Return (X, Y) of the center of cell containing provided text 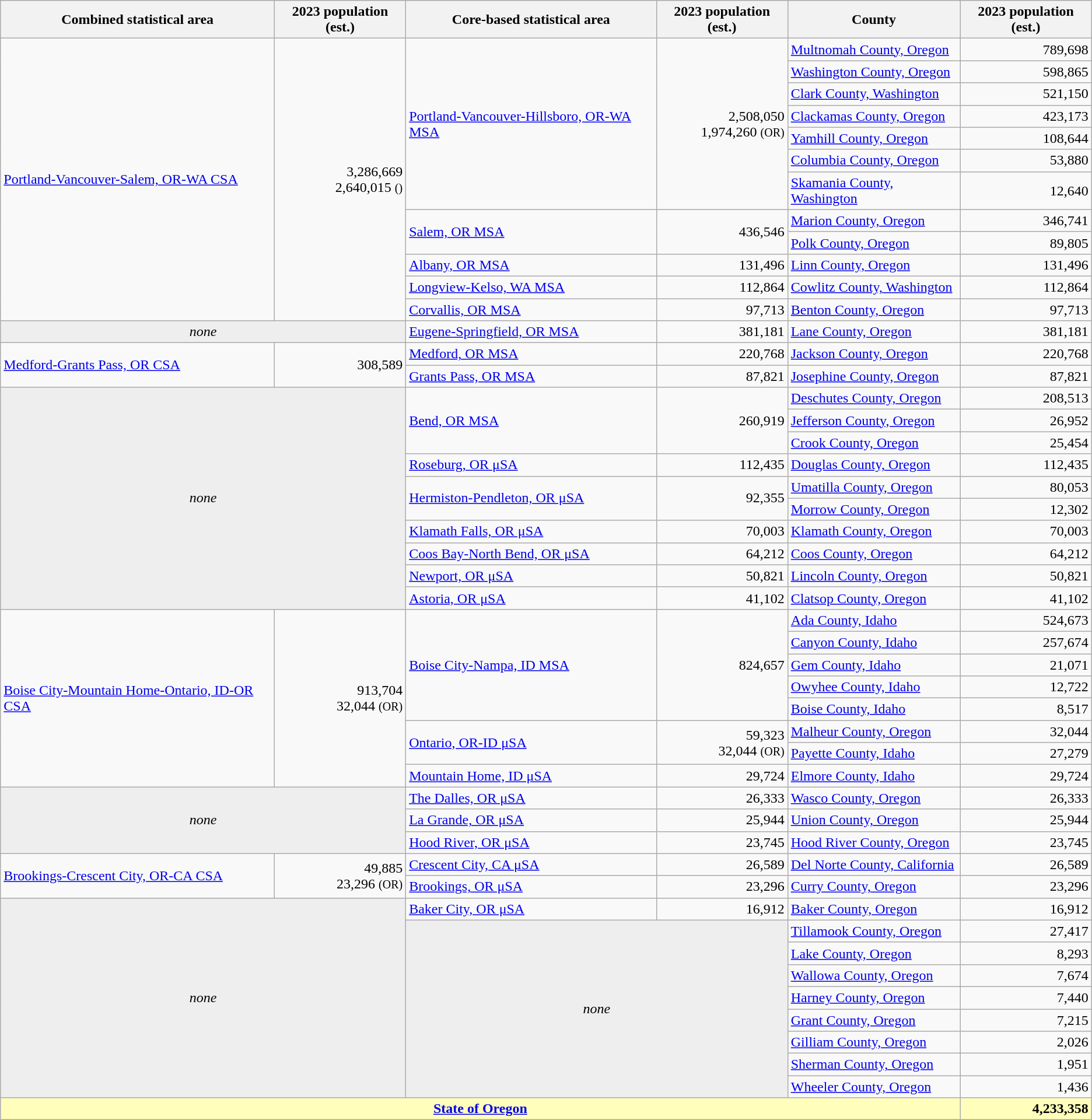
53,880 (1025, 160)
Ontario, OR-ID μSA (531, 743)
Lane County, Oregon (874, 332)
Boise City-Nampa, ID MSA (531, 664)
Yamhill County, Oregon (874, 138)
Hermiston-Pendleton, OR μSA (531, 498)
Josephine County, Oregon (874, 376)
Albany, OR MSA (531, 265)
789,698 (1025, 50)
Tillamook County, Oregon (874, 931)
Astoria, OR μSA (531, 598)
598,865 (1025, 72)
Bend, OR MSA (531, 421)
Gem County, Idaho (874, 664)
12,640 (1025, 190)
County (874, 20)
Del Norte County, California (874, 864)
Sherman County, Oregon (874, 1065)
Brookings, OR μSA (531, 887)
Payette County, Idaho (874, 754)
Roseburg, OR μSA (531, 465)
1,436 (1025, 1087)
49,88523,296 (OR) (339, 876)
Elmore County, Idaho (874, 776)
Lake County, Oregon (874, 953)
The Dalles, OR μSA (531, 798)
524,673 (1025, 620)
26,952 (1025, 421)
Owyhee County, Idaho (874, 687)
Baker County, Oregon (874, 909)
21,071 (1025, 664)
2,508,0501,974,260 (OR) (722, 124)
308,589 (339, 365)
Eugene-Springfield, OR MSA (531, 332)
Hood River County, Oregon (874, 842)
Curry County, Oregon (874, 887)
208,513 (1025, 398)
92,355 (722, 498)
89,805 (1025, 243)
Morrow County, Oregon (874, 509)
Deschutes County, Oregon (874, 398)
Baker City, OR μSA (531, 909)
Core-based statistical area (531, 20)
Salem, OR MSA (531, 232)
1,951 (1025, 1065)
Gilliam County, Oregon (874, 1042)
257,674 (1025, 642)
Wallowa County, Oregon (874, 975)
Clatsop County, Oregon (874, 598)
Washington County, Oregon (874, 72)
Union County, Oregon (874, 820)
Canyon County, Idaho (874, 642)
824,657 (722, 664)
27,417 (1025, 931)
Coos County, Oregon (874, 554)
8,293 (1025, 953)
Harney County, Oregon (874, 998)
Boise County, Idaho (874, 709)
Boise City-Mountain Home-Ontario, ID-OR CSA (138, 698)
Jefferson County, Oregon (874, 421)
Newport, OR μSA (531, 576)
Portland-Vancouver-Salem, OR-WA CSA (138, 180)
Skamania County, Washington (874, 190)
Medford, OR MSA (531, 354)
Umatilla County, Oregon (874, 487)
Mountain Home, ID μSA (531, 776)
8,517 (1025, 709)
80,053 (1025, 487)
Jackson County, Oregon (874, 354)
Multnomah County, Oregon (874, 50)
Wheeler County, Oregon (874, 1087)
27,279 (1025, 754)
12,722 (1025, 687)
Combined statistical area (138, 20)
Columbia County, Oregon (874, 160)
Longview-Kelso, WA MSA (531, 287)
3,286,6692,640,015 () (339, 180)
25,454 (1025, 443)
Clark County, Washington (874, 94)
346,741 (1025, 220)
Wasco County, Oregon (874, 798)
Ada County, Idaho (874, 620)
Linn County, Oregon (874, 265)
423,173 (1025, 116)
Crescent City, CA μSA (531, 864)
108,644 (1025, 138)
521,150 (1025, 94)
Klamath Falls, OR μSA (531, 531)
7,674 (1025, 975)
Marion County, Oregon (874, 220)
7,215 (1025, 1020)
913,70432,044 (OR) (339, 698)
Cowlitz County, Washington (874, 287)
Grants Pass, OR MSA (531, 376)
4,233,358 (1025, 1109)
La Grande, OR μSA (531, 820)
32,044 (1025, 731)
Corvallis, OR MSA (531, 310)
Medford-Grants Pass, OR CSA (138, 365)
Polk County, Oregon (874, 243)
12,302 (1025, 509)
Malheur County, Oregon (874, 731)
State of Oregon (481, 1109)
Hood River, OR μSA (531, 842)
436,546 (722, 232)
Lincoln County, Oregon (874, 576)
Benton County, Oregon (874, 310)
Portland-Vancouver-Hillsboro, OR-WA MSA (531, 124)
Crook County, Oregon (874, 443)
Coos Bay-North Bend, OR μSA (531, 554)
260,919 (722, 421)
7,440 (1025, 998)
2,026 (1025, 1042)
59,32332,044 (OR) (722, 743)
Clackamas County, Oregon (874, 116)
Klamath County, Oregon (874, 531)
Brookings-Crescent City, OR-CA CSA (138, 876)
Douglas County, Oregon (874, 465)
Grant County, Oregon (874, 1020)
